Find where the given text appears and provide that cell's center as [X, Y] coordinate. 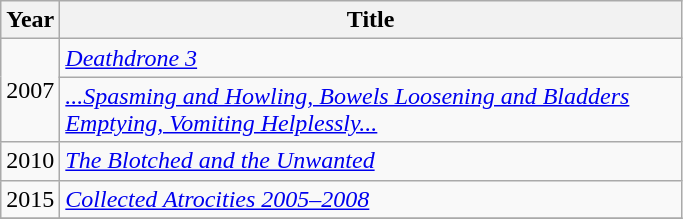
Year [30, 20]
Title [371, 20]
Collected Atrocities 2005–2008 [371, 199]
Deathdrone 3 [371, 58]
2007 [30, 90]
The Blotched and the Unwanted [371, 161]
...Spasming and Howling, Bowels Loosening and Bladders Emptying, Vomiting Helplessly... [371, 110]
2015 [30, 199]
2010 [30, 161]
